Search for the cell housing the specified text and yield its (X, Y) center coordinate. 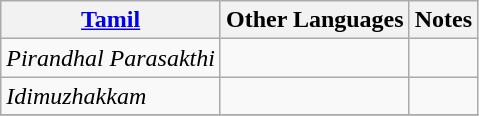
Other Languages (314, 20)
Idimuzhakkam (111, 96)
Pirandhal Parasakthi (111, 58)
Tamil (111, 20)
Notes (443, 20)
